Provide the [x, y] coordinate of the cell's center where the given text is located.  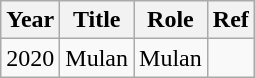
Title [97, 20]
2020 [30, 58]
Ref [230, 20]
Year [30, 20]
Role [171, 20]
